From the cell containing the given text, extract its center point as (X, Y) coordinate. 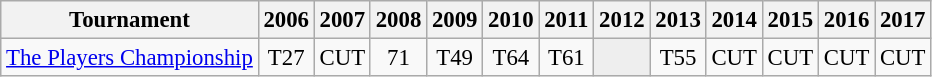
2011 (566, 20)
T55 (678, 58)
2016 (846, 20)
T27 (286, 58)
2013 (678, 20)
2015 (790, 20)
2008 (398, 20)
2012 (622, 20)
2009 (455, 20)
2007 (342, 20)
T49 (455, 58)
Tournament (130, 20)
2006 (286, 20)
T64 (511, 58)
T61 (566, 58)
2010 (511, 20)
2017 (903, 20)
The Players Championship (130, 58)
71 (398, 58)
2014 (734, 20)
